Determine the (X, Y) coordinate at the center of the cell enclosing the given text.  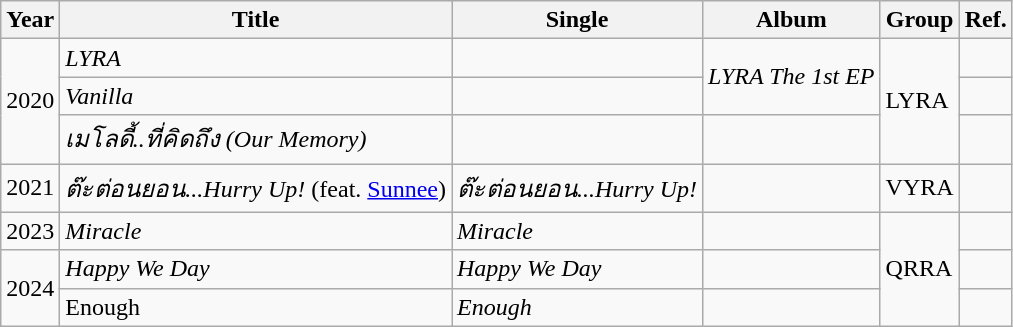
2021 (30, 188)
2024 (30, 288)
ต๊ะต่อนยอน...Hurry Up! (578, 188)
QRRA (920, 269)
ต๊ะต่อนยอน...Hurry Up! (feat. Sunnee) (256, 188)
Year (30, 20)
เมโลดี้..ที่คิดถึง (Our Memory) (256, 140)
Single (578, 20)
Ref. (986, 20)
VYRA (920, 188)
Vanilla (256, 96)
Album (792, 20)
Group (920, 20)
Title (256, 20)
2020 (30, 102)
2023 (30, 231)
LYRA The 1st EP (792, 77)
